Provide the [x, y] coordinate of the cell's center where the given text is located.  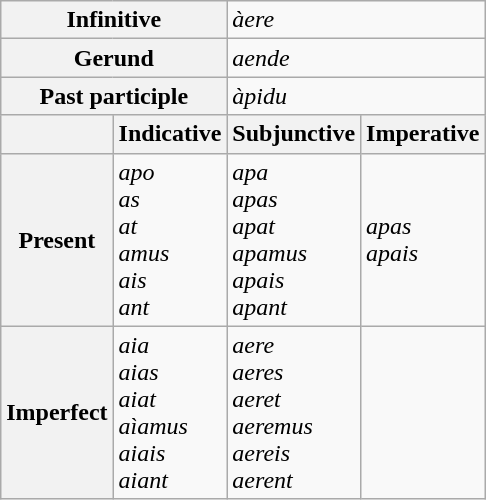
Indicative [170, 134]
aende [356, 58]
apoasatamusaisant [170, 240]
Imperative [423, 134]
Infinitive [114, 20]
aiaaiasaiataìamusaiaisaiant [170, 412]
apasapais [423, 240]
Imperfect [57, 412]
Past participle [114, 96]
apaapasapatapamusapaisapant [294, 240]
Subjunctive [294, 134]
Gerund [114, 58]
àere [356, 20]
àpidu [356, 96]
Present [57, 240]
aereaeresaeretaeremusaereisaerent [294, 412]
